Scan for the cell matching the given text and deliver its (x, y) coordinate at center. 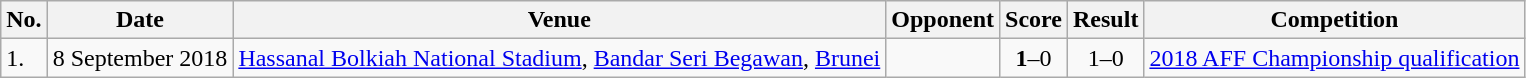
No. (24, 20)
Score (1034, 20)
Venue (560, 20)
Date (140, 20)
Competition (1334, 20)
Result (1106, 20)
Opponent (943, 20)
1. (24, 58)
8 September 2018 (140, 58)
2018 AFF Championship qualification (1334, 58)
Hassanal Bolkiah National Stadium, Bandar Seri Begawan, Brunei (560, 58)
